Pinpoint the cell where the given text exists, returning its (x, y) midpoint coordinate. 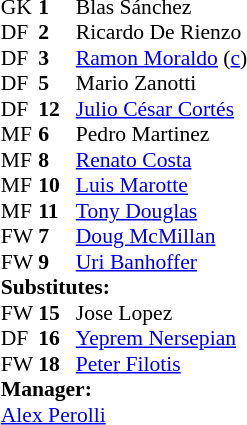
16 (57, 339)
10 (57, 185)
Jose Lopez (162, 313)
Yeprem Nersepian (162, 339)
Uri Banhoffer (162, 262)
Ricardo De Rienzo (162, 33)
Pedro Martinez (162, 135)
Manager: (124, 389)
Peter Filotis (162, 364)
18 (57, 364)
9 (57, 262)
3 (57, 58)
7 (57, 237)
8 (57, 160)
Mario Zanotti (162, 83)
11 (57, 211)
15 (57, 313)
Julio César Cortés (162, 109)
Substitutes: (124, 287)
12 (57, 109)
Luis Marotte (162, 185)
5 (57, 83)
Renato Costa (162, 160)
Ramon Moraldo (c) (162, 58)
Doug McMillan (162, 237)
Tony Douglas (162, 211)
2 (57, 33)
6 (57, 135)
